Output the (X, Y) coordinate of the center of the cell containing the given text.  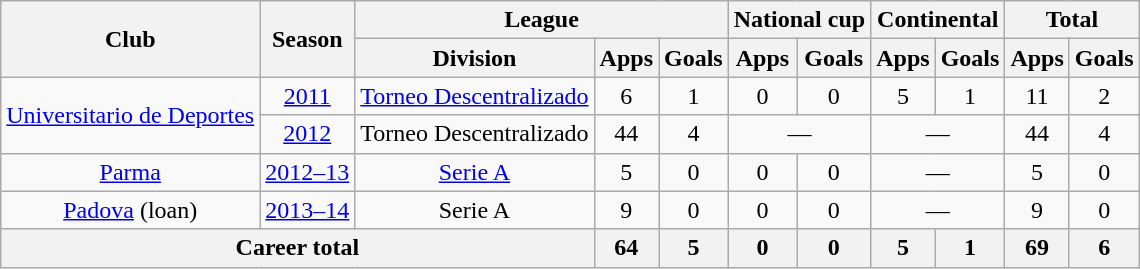
2013–14 (308, 210)
League (542, 20)
2 (1104, 96)
Padova (loan) (130, 210)
2012 (308, 134)
Universitario de Deportes (130, 115)
National cup (799, 20)
11 (1037, 96)
Club (130, 39)
2011 (308, 96)
Season (308, 39)
69 (1037, 248)
64 (626, 248)
Division (474, 58)
Career total (298, 248)
Parma (130, 172)
Total (1072, 20)
Continental (938, 20)
2012–13 (308, 172)
